Scan for the cell matching the given text and deliver its [X, Y] coordinate at center. 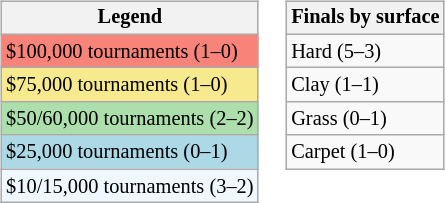
Carpet (1–0) [365, 152]
$25,000 tournaments (0–1) [130, 152]
$10/15,000 tournaments (3–2) [130, 186]
$100,000 tournaments (1–0) [130, 51]
$50/60,000 tournaments (2–2) [130, 119]
$75,000 tournaments (1–0) [130, 85]
Legend [130, 18]
Clay (1–1) [365, 85]
Hard (5–3) [365, 51]
Finals by surface [365, 18]
Grass (0–1) [365, 119]
